Extract the (x, y) coordinate from the center of the cell holding the provided text.  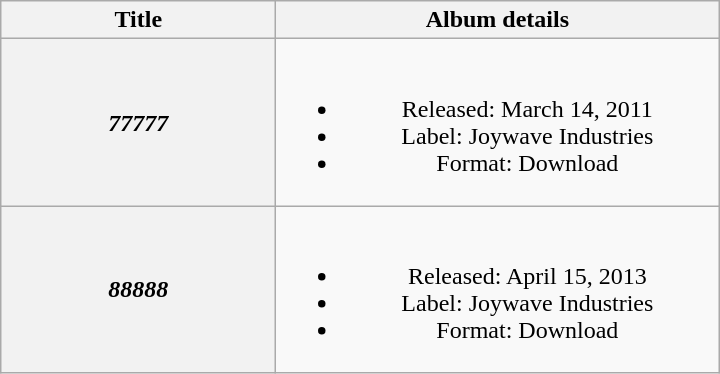
Title (138, 20)
Released: March 14, 2011Label: Joywave IndustriesFormat: Download (498, 122)
88888 (138, 290)
Released: April 15, 2013Label: Joywave IndustriesFormat: Download (498, 290)
Album details (498, 20)
77777 (138, 122)
